Return the (X, Y) coordinate for the center point of the cell that contains the specified text.  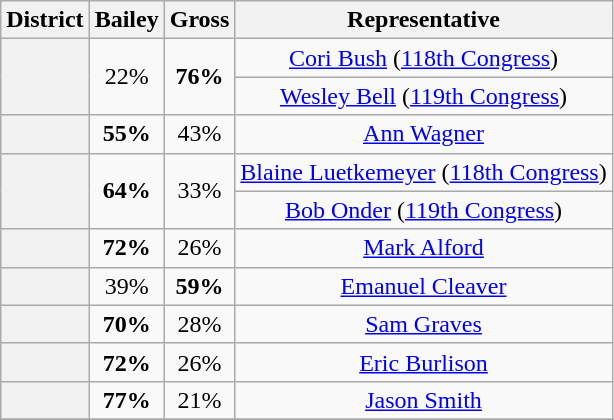
Bob Onder (119th Congress) (424, 210)
Bailey (126, 20)
59% (200, 286)
Mark Alford (424, 248)
District (45, 20)
Eric Burlison (424, 362)
Cori Bush (118th Congress) (424, 58)
Jason Smith (424, 400)
Representative (424, 20)
43% (200, 134)
Gross (200, 20)
28% (200, 324)
Ann Wagner (424, 134)
76% (200, 77)
77% (126, 400)
Blaine Luetkemeyer (118th Congress) (424, 172)
39% (126, 286)
Sam Graves (424, 324)
Wesley Bell (119th Congress) (424, 96)
22% (126, 77)
21% (200, 400)
Emanuel Cleaver (424, 286)
64% (126, 191)
70% (126, 324)
33% (200, 191)
55% (126, 134)
